Search for the cell housing the specified text and yield its [x, y] center coordinate. 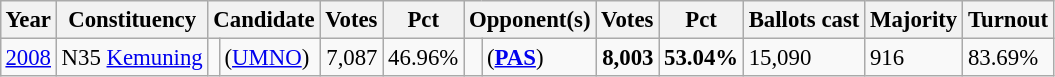
15,090 [804, 57]
(UMNO) [270, 57]
Ballots cast [804, 20]
Opponent(s) [530, 20]
8,003 [628, 57]
Candidate [264, 20]
916 [914, 57]
2008 [28, 57]
(PAS) [539, 57]
46.96% [424, 57]
83.69% [1008, 57]
Year [28, 20]
Majority [914, 20]
Turnout [1008, 20]
Constituency [132, 20]
7,087 [352, 57]
N35 Kemuning [132, 57]
53.04% [702, 57]
